Return the [X, Y] coordinate for the center point of the cell that contains the specified text.  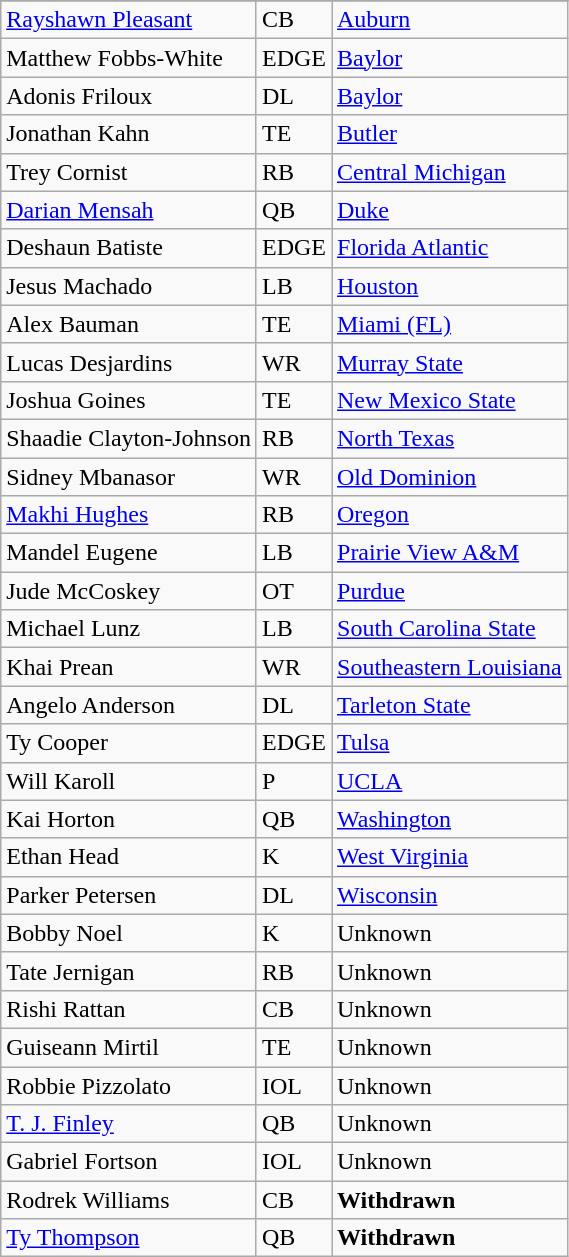
North Texas [450, 438]
Sidney Mbanasor [129, 477]
New Mexico State [450, 400]
Rayshawn Pleasant [129, 20]
Washington [450, 819]
Florida Atlantic [450, 248]
Will Karoll [129, 781]
Adonis Friloux [129, 96]
P [294, 781]
Houston [450, 286]
Miami (FL) [450, 324]
UCLA [450, 781]
West Virginia [450, 857]
Joshua Goines [129, 400]
Gabriel Fortson [129, 1162]
Michael Lunz [129, 629]
T. J. Finley [129, 1124]
Bobby Noel [129, 933]
Jude McCoskey [129, 591]
Butler [450, 134]
Mandel Eugene [129, 553]
Central Michigan [450, 172]
Murray State [450, 362]
Oregon [450, 515]
Deshaun Batiste [129, 248]
Purdue [450, 591]
Trey Cornist [129, 172]
Wisconsin [450, 895]
Kai Horton [129, 819]
Khai Prean [129, 667]
Auburn [450, 20]
Alex Bauman [129, 324]
Jonathan Kahn [129, 134]
Ty Cooper [129, 743]
Tarleton State [450, 705]
Ty Thompson [129, 1238]
Rodrek Williams [129, 1200]
Lucas Desjardins [129, 362]
Shaadie Clayton-Johnson [129, 438]
Prairie View A&M [450, 553]
Duke [450, 210]
Tate Jernigan [129, 971]
Angelo Anderson [129, 705]
Parker Petersen [129, 895]
Old Dominion [450, 477]
Matthew Fobbs-White [129, 58]
Robbie Pizzolato [129, 1085]
Ethan Head [129, 857]
Tulsa [450, 743]
Southeastern Louisiana [450, 667]
Darian Mensah [129, 210]
Makhi Hughes [129, 515]
South Carolina State [450, 629]
Guiseann Mirtil [129, 1047]
OT [294, 591]
Jesus Machado [129, 286]
Rishi Rattan [129, 1009]
